Output the [x, y] coordinate of the center of the cell containing the given text.  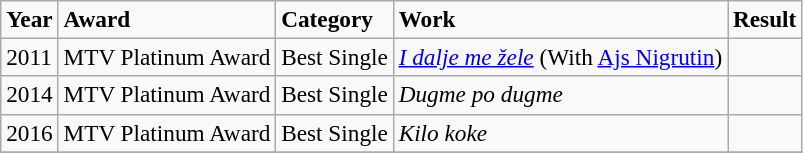
Work [560, 19]
2014 [30, 95]
Year [30, 19]
2011 [30, 57]
2016 [30, 133]
I dalje me žele (With Ajs Nigrutin) [560, 57]
Award [167, 19]
Result [765, 19]
Dugme po dugme [560, 95]
Category [334, 19]
Kilo koke [560, 133]
